Pinpoint the cell where the given text exists, returning its (x, y) midpoint coordinate. 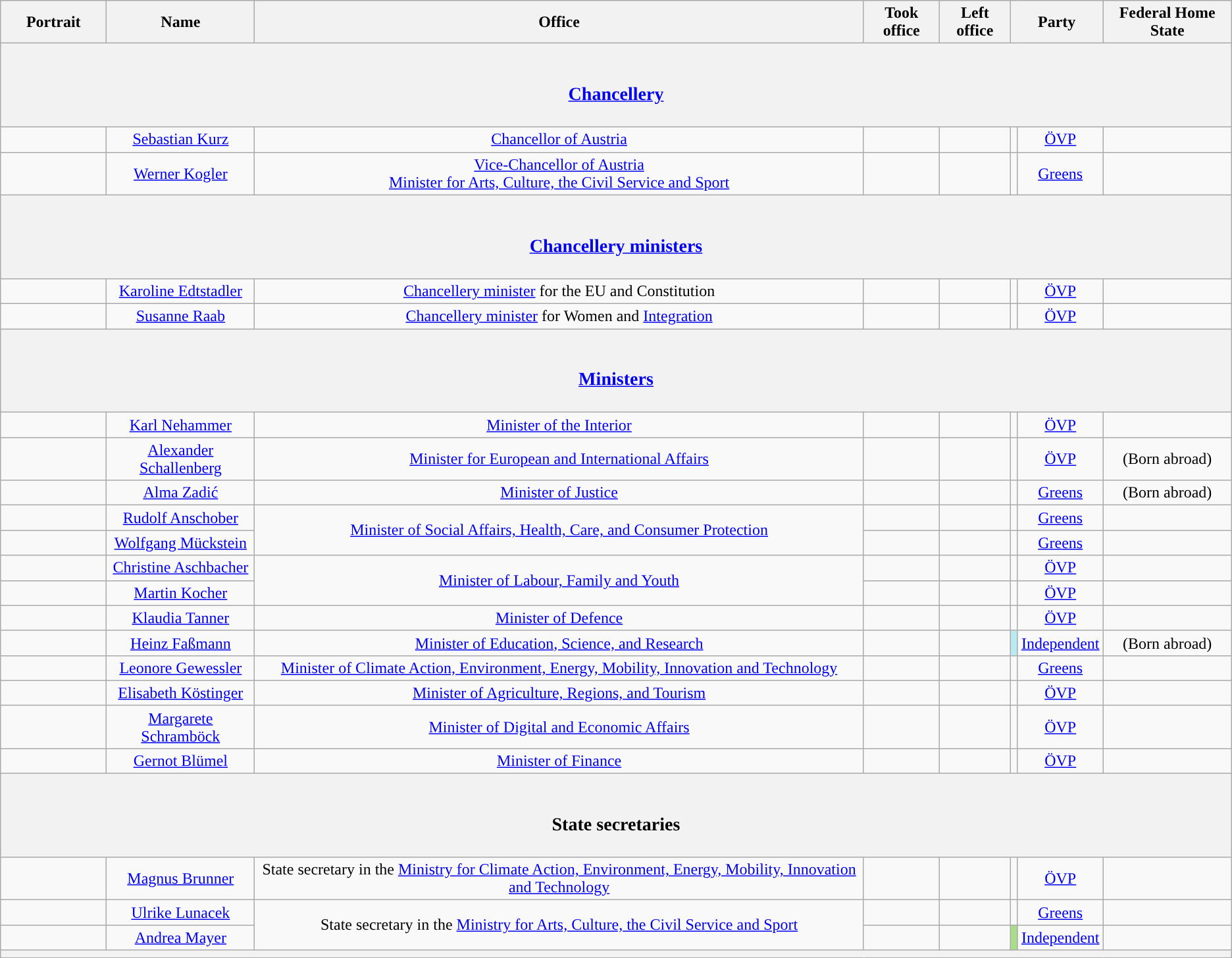
Andrea Mayer (180, 938)
Ulrike Lunacek (180, 913)
Magnus Brunner (180, 879)
Minister of Digital and Economic Affairs (559, 726)
Ministers (616, 371)
Minister for European and International Affairs (559, 459)
Heinz Faßmann (180, 643)
Elisabeth Köstinger (180, 693)
State secretaries (616, 816)
Minister of Labour, Family and Youth (559, 580)
Name (180, 22)
Chancellery (616, 86)
Martin Kocher (180, 593)
Chancellor of Austria (559, 139)
Sebastian Kurz (180, 139)
Minister of Justice (559, 493)
Christine Aschbacher (180, 568)
Chancellery ministers (616, 237)
Minister of Finance (559, 761)
State secretary in the Ministry for Climate Action, Environment, Energy, Mobility, Innovation and Technology (559, 879)
Minister of Agriculture, Regions, and Tourism (559, 693)
Alexander Schallenberg (180, 459)
Alma Zadić (180, 493)
Left office (975, 22)
State secretary in the Ministry for Arts, Culture, the Civil Service and Sport (559, 925)
Federal Home State (1168, 22)
Karl Nehammer (180, 425)
Vice-Chancellor of AustriaMinister for Arts, Culture, the Civil Service and Sport (559, 174)
Chancellery minister for Women and Integration (559, 316)
Chancellery minister for the EU and Constitution (559, 291)
Margarete Schramböck (180, 726)
Gernot Blümel (180, 761)
Leonore Gewessler (180, 668)
Portrait (54, 22)
Karoline Edtstadler (180, 291)
Minister of the Interior (559, 425)
Susanne Raab (180, 316)
Party (1057, 22)
Took office (902, 22)
Office (559, 22)
Minister of Education, Science, and Research (559, 643)
Wolfgang Mückstein (180, 543)
Minister of Defence (559, 618)
Werner Kogler (180, 174)
Minister of Climate Action, Environment, Energy, Mobility, Innovation and Technology (559, 668)
Rudolf Anschober (180, 518)
Minister of Social Affairs, Health, Care, and Consumer Protection (559, 530)
Klaudia Tanner (180, 618)
